From the cell containing the given text, extract its center point as [x, y] coordinate. 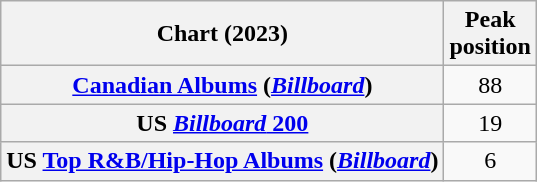
Chart (2023) [222, 34]
US Billboard 200 [222, 123]
Canadian Albums (Billboard) [222, 85]
19 [490, 123]
US Top R&B/Hip-Hop Albums (Billboard) [222, 161]
Peakposition [490, 34]
6 [490, 161]
88 [490, 85]
